Locate the cell with the specified text and output its [X, Y] center coordinate. 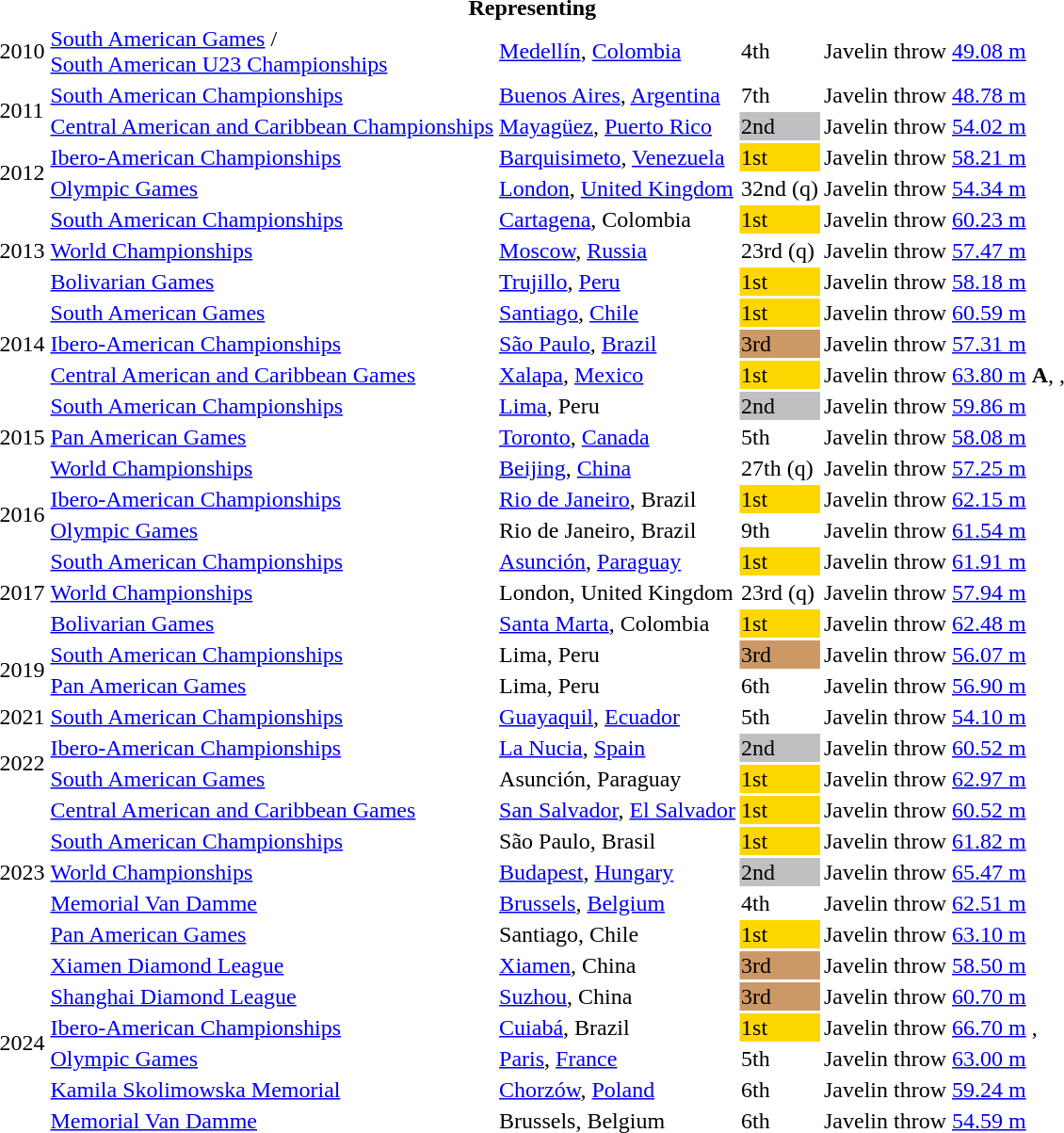
9th [780, 530]
São Paulo, Brasil [618, 841]
Paris, France [618, 1059]
Cartagena, Colombia [618, 219]
27th (q) [780, 468]
Guayaquil, Ecuador [618, 717]
Xalapa, Mexico [618, 375]
South American Games /South American U23 Championships [272, 51]
La Nucia, Spain [618, 748]
32nd (q) [780, 188]
San Salvador, El Salvador [618, 810]
Central American and Caribbean Championships [272, 126]
Kamila Skolimowska Memorial [272, 1090]
Buenos Aires, Argentina [618, 95]
Mayagüez, Puerto Rico [618, 126]
Medellín, Colombia [618, 51]
Santa Marta, Colombia [618, 623]
Beijing, China [618, 468]
Chorzów, Poland [618, 1090]
São Paulo, Brazil [618, 344]
Memorial Van Damme [272, 903]
Barquisimeto, Venezuela [618, 157]
Shanghai Diamond League [272, 996]
Xiamen Diamond League [272, 965]
7th [780, 95]
Trujillo, Peru [618, 282]
Xiamen, China [618, 965]
Brussels, Belgium [618, 903]
Suzhou, China [618, 996]
Budapest, Hungary [618, 872]
Toronto, Canada [618, 437]
Moscow, Russia [618, 251]
Cuiabá, Brazil [618, 1028]
